Determine the (X, Y) coordinate at the center of the cell enclosing the given text.  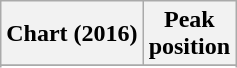
Peak position (189, 34)
Chart (2016) (72, 34)
